Search for the cell housing the specified text and yield its (x, y) center coordinate. 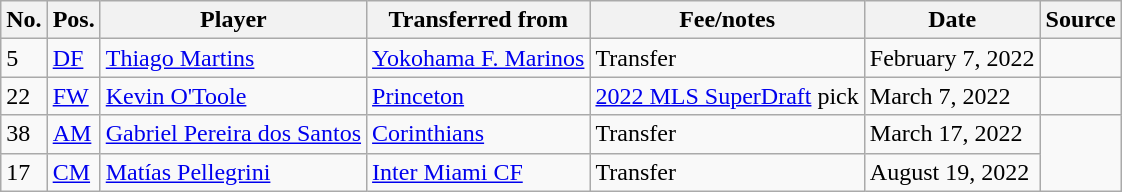
Inter Miami CF (478, 172)
Player (233, 20)
Fee/notes (727, 20)
Yokohama F. Marinos (478, 58)
Princeton (478, 96)
38 (24, 134)
17 (24, 172)
February 7, 2022 (952, 58)
AM (74, 134)
Thiago Martins (233, 58)
Transferred from (478, 20)
August 19, 2022 (952, 172)
March 17, 2022 (952, 134)
Matías Pellegrini (233, 172)
Source (1080, 20)
DF (74, 58)
Gabriel Pereira dos Santos (233, 134)
FW (74, 96)
Pos. (74, 20)
Corinthians (478, 134)
5 (24, 58)
March 7, 2022 (952, 96)
Date (952, 20)
Kevin O'Toole (233, 96)
22 (24, 96)
No. (24, 20)
2022 MLS SuperDraft pick (727, 96)
CM (74, 172)
